Return the [x, y] coordinate for the center point of the cell that contains the specified text.  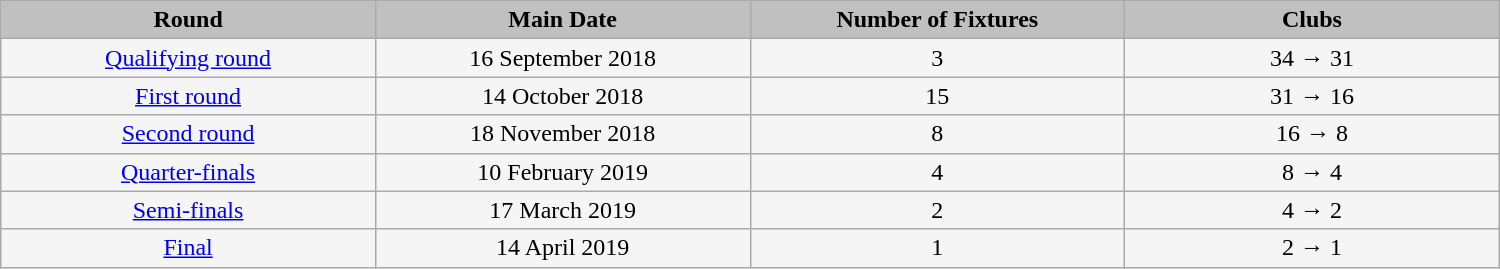
34 → 31 [1312, 58]
2 → 1 [1312, 248]
31 → 16 [1312, 96]
4 [938, 172]
14 April 2019 [562, 248]
First round [188, 96]
16 September 2018 [562, 58]
14 October 2018 [562, 96]
8 → 4 [1312, 172]
Final [188, 248]
Second round [188, 134]
17 March 2019 [562, 210]
Semi-finals [188, 210]
2 [938, 210]
Main Date [562, 20]
18 November 2018 [562, 134]
15 [938, 96]
Clubs [1312, 20]
Number of Fixtures [938, 20]
4 → 2 [1312, 210]
16 → 8 [1312, 134]
10 February 2019 [562, 172]
Quarter-finals [188, 172]
Round [188, 20]
1 [938, 248]
Qualifying round [188, 58]
3 [938, 58]
8 [938, 134]
